Search for the cell housing the specified text and yield its [x, y] center coordinate. 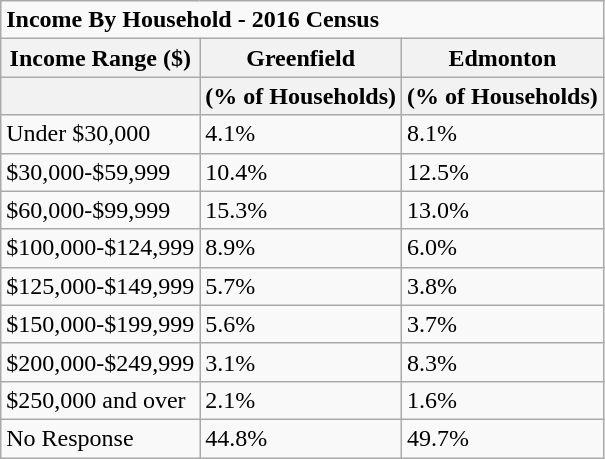
8.1% [503, 134]
$200,000-$249,999 [100, 362]
$125,000-$149,999 [100, 286]
$30,000-$59,999 [100, 172]
44.8% [301, 438]
$250,000 and over [100, 400]
2.1% [301, 400]
6.0% [503, 248]
10.4% [301, 172]
Edmonton [503, 58]
15.3% [301, 210]
Income Range ($) [100, 58]
$150,000-$199,999 [100, 324]
3.8% [503, 286]
$100,000-$124,999 [100, 248]
4.1% [301, 134]
5.7% [301, 286]
Under $30,000 [100, 134]
3.1% [301, 362]
13.0% [503, 210]
49.7% [503, 438]
No Response [100, 438]
8.3% [503, 362]
3.7% [503, 324]
Income By Household - 2016 Census [302, 20]
$60,000-$99,999 [100, 210]
Greenfield [301, 58]
1.6% [503, 400]
12.5% [503, 172]
8.9% [301, 248]
5.6% [301, 324]
